Find where the given text appears and provide that cell's center as (X, Y) coordinate. 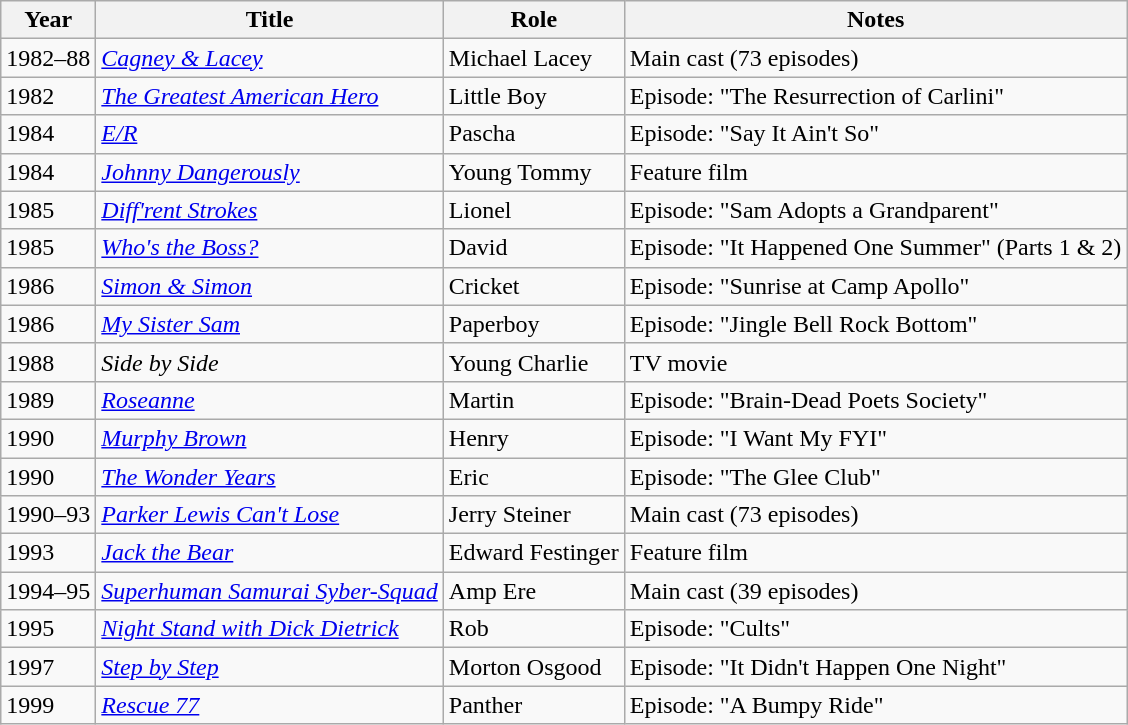
Episode: "Brain-Dead Poets Society" (876, 400)
Episode: "It Happened One Summer" (Parts 1 & 2) (876, 248)
Diff'rent Strokes (270, 210)
Little Boy (534, 96)
Side by Side (270, 362)
Jerry Steiner (534, 515)
Cagney & Lacey (270, 58)
Night Stand with Dick Dietrick (270, 629)
Who's the Boss? (270, 248)
Episode: "It Didn't Happen One Night" (876, 667)
Episode: "I Want My FYI" (876, 438)
David (534, 248)
1995 (48, 629)
Young Tommy (534, 172)
Episode: "The Glee Club" (876, 477)
E/R (270, 134)
Johnny Dangerously (270, 172)
1988 (48, 362)
My Sister Sam (270, 324)
The Greatest American Hero (270, 96)
The Wonder Years (270, 477)
Paperboy (534, 324)
Michael Lacey (534, 58)
Parker Lewis Can't Lose (270, 515)
Year (48, 20)
Main cast (39 episodes) (876, 591)
Episode: "Sam Adopts a Grandparent" (876, 210)
Episode: "A Bumpy Ride" (876, 705)
1999 (48, 705)
Rescue 77 (270, 705)
Notes (876, 20)
Pascha (534, 134)
Simon & Simon (270, 286)
Jack the Bear (270, 553)
1994–95 (48, 591)
Cricket (534, 286)
Episode: "Sunrise at Camp Apollo" (876, 286)
1997 (48, 667)
Rob (534, 629)
Episode: "Cults" (876, 629)
Superhuman Samurai Syber-Squad (270, 591)
1993 (48, 553)
Episode: "The Resurrection of Carlini" (876, 96)
Eric (534, 477)
Edward Festinger (534, 553)
Roseanne (270, 400)
Amp Ere (534, 591)
Lionel (534, 210)
Murphy Brown (270, 438)
Role (534, 20)
Episode: "Say It Ain't So" (876, 134)
Henry (534, 438)
Title (270, 20)
1982 (48, 96)
Young Charlie (534, 362)
Panther (534, 705)
Morton Osgood (534, 667)
Martin (534, 400)
TV movie (876, 362)
1982–88 (48, 58)
Step by Step (270, 667)
1990–93 (48, 515)
Episode: "Jingle Bell Rock Bottom" (876, 324)
1989 (48, 400)
